Detect which cell encompasses the target text, then output its (x, y) center coordinate. 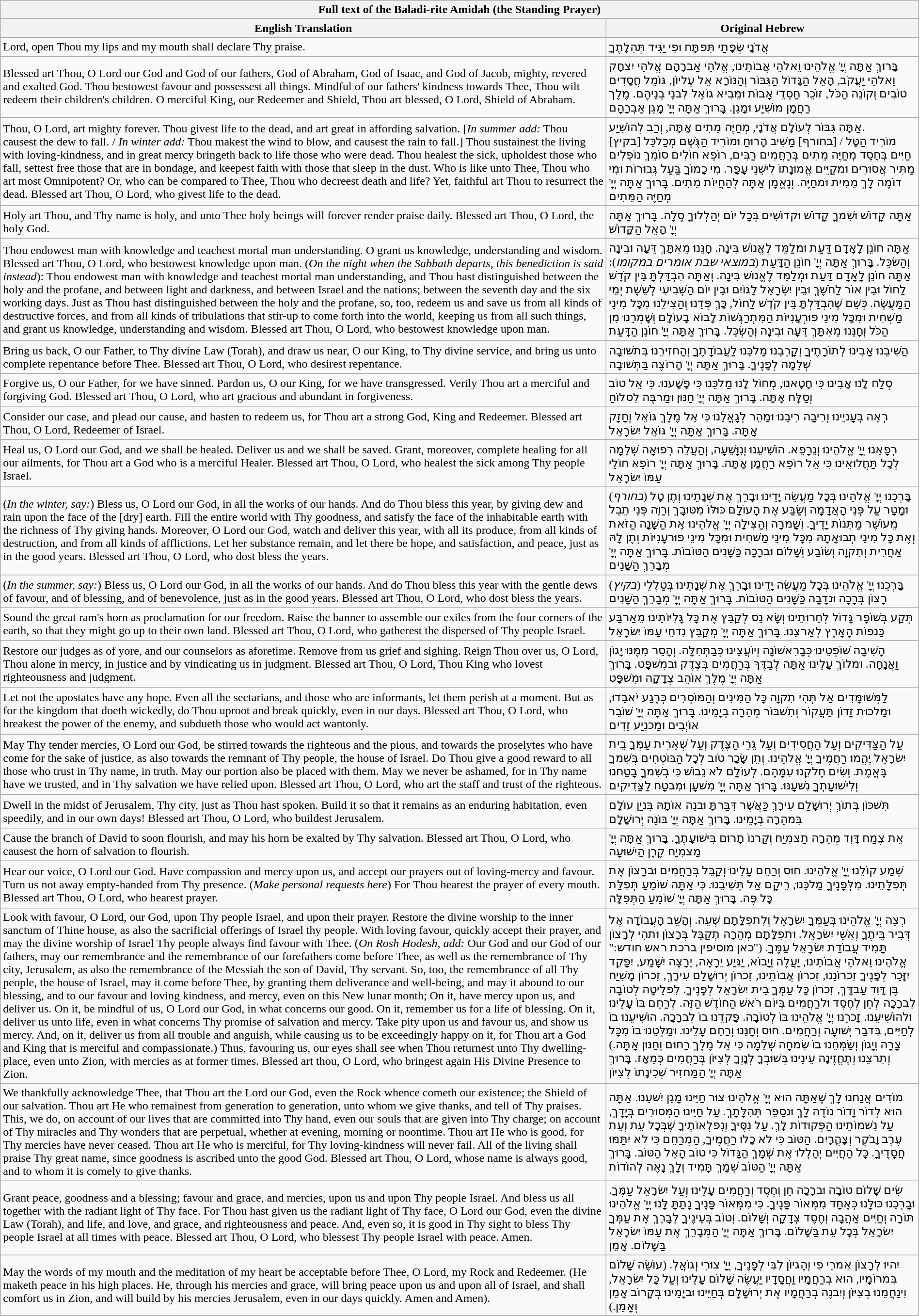
רְאֵה בְעָניֵינוּ וְרִיבָה רִיבֵנוּ וּמַהֵר לְגָאֳלֵנוּ כִּי אֵל מֶלֶךְ גּוֹאֵל וְחָזָק אָתָּה. בָּרוּךְ אַתָּה יְיָ' גּוֹאֵל יִשׂרָאֵל (763, 423)
Full text of the Baladi-rite Amidah (the Standing Prayer) (459, 10)
Holy art Thou, and Thy name is holy, and unto Thee holy beings will forever render praise daily. Blessed art Thou, O Lord, the holy God. (303, 222)
Lord, open Thou my lips and my mouth shall declare Thy praise. (303, 47)
אֵת צֶמַח דָּוִד מְהֵרָה תַצמִיַח וְקַרנוֹ תָרוּם בִּישׁוּעָתֶךָ. בָּרוּךְ אַתָּה יְיָ' מַצמִיַח קֶרֶן הַישׁוּעָה (763, 844)
אֲדֹנָי שְׂפָתַי תִּפתָּח וּפִי יַגִּיד תְּהִלָתֶךָ (763, 47)
English Translation (303, 28)
Original Hebrew (763, 28)
אַתָּה קָדוֹשׁ וּשִׁמךָ קָדוֹשׁ וּקדוֹשִׁים בְּכָל יוֹם יְהַלְלוּךָ סֶלָה. בָּרוּךְ אַתָּה יְיָ' הָאֵל הַקָּדוֹשׁ (763, 222)
